Provide the [x, y] coordinate of the cell's center where the given text is located.  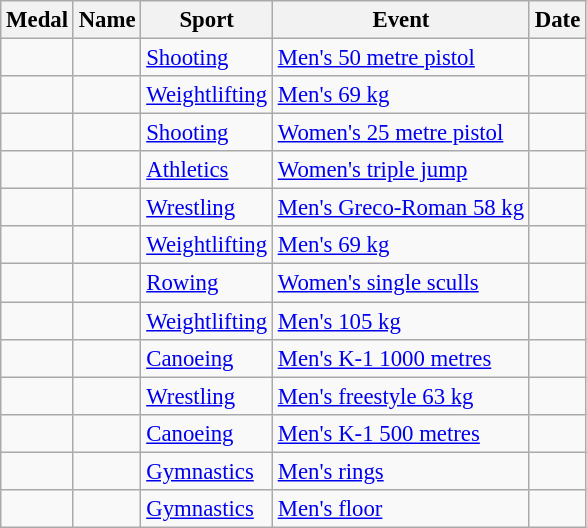
Women's triple jump [400, 170]
Date [557, 20]
Men's freestyle 63 kg [400, 396]
Men's K-1 1000 metres [400, 358]
Event [400, 20]
Medal [38, 20]
Name [107, 20]
Sport [207, 20]
Men's K-1 500 metres [400, 433]
Women's single sculls [400, 283]
Women's 25 metre pistol [400, 133]
Men's floor [400, 509]
Men's Greco-Roman 58 kg [400, 208]
Men's 50 metre pistol [400, 58]
Men's 105 kg [400, 321]
Athletics [207, 170]
Rowing [207, 283]
Men's rings [400, 471]
